Pinpoint the cell where the given text exists, returning its (X, Y) midpoint coordinate. 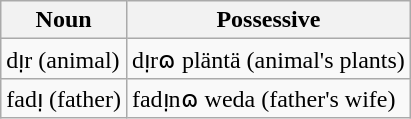
dı̣r (animal) (64, 59)
dı̣rɷ pläntä (animal's plants) (268, 59)
Possessive (268, 20)
fadı̣ (father) (64, 98)
Noun (64, 20)
fadı̣nɷ weda (father's wife) (268, 98)
